Find where the given text appears and provide that cell's center as [X, Y] coordinate. 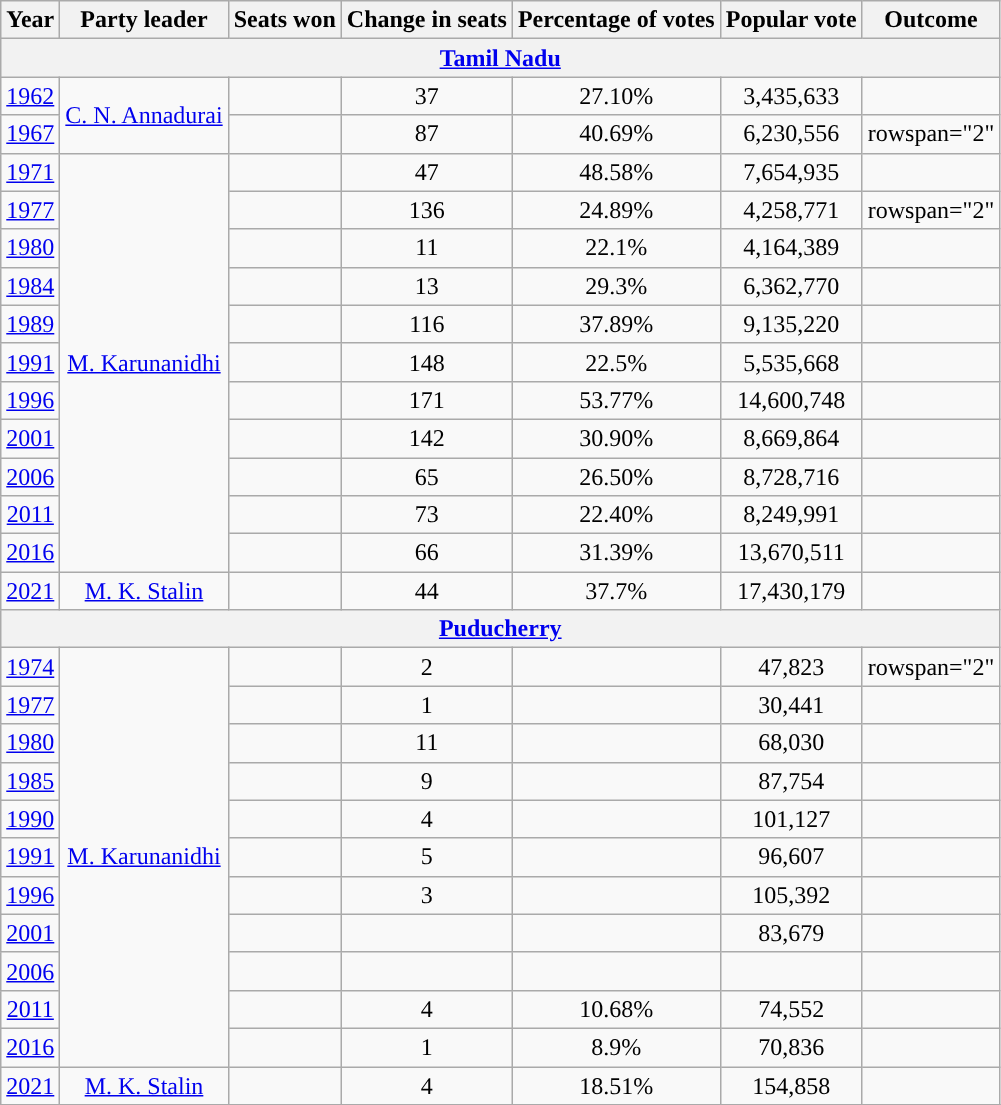
148 [426, 362]
3,435,633 [791, 96]
9,135,220 [791, 324]
Seats won [284, 20]
13 [426, 286]
Percentage of votes [616, 20]
40.69% [616, 134]
105,392 [791, 895]
47 [426, 172]
1985 [30, 781]
116 [426, 324]
44 [426, 591]
1974 [30, 667]
1971 [30, 172]
171 [426, 400]
Puducherry [500, 629]
53.77% [616, 400]
7,654,935 [791, 172]
5 [426, 857]
6,362,770 [791, 286]
8,728,716 [791, 477]
1984 [30, 286]
1990 [30, 819]
37.7% [616, 591]
22.5% [616, 362]
29.3% [616, 286]
37 [426, 96]
8.9% [616, 1047]
14,600,748 [791, 400]
26.50% [616, 477]
73 [426, 515]
4,164,389 [791, 248]
87 [426, 134]
9 [426, 781]
66 [426, 553]
154,858 [791, 1085]
6,230,556 [791, 134]
27.10% [616, 96]
Outcome [931, 20]
70,836 [791, 1047]
83,679 [791, 933]
31.39% [616, 553]
Change in seats [426, 20]
Popular vote [791, 20]
142 [426, 438]
22.40% [616, 515]
4,258,771 [791, 210]
5,535,668 [791, 362]
48.58% [616, 172]
13,670,511 [791, 553]
101,127 [791, 819]
37.89% [616, 324]
10.68% [616, 1009]
17,430,179 [791, 591]
3 [426, 895]
1989 [30, 324]
96,607 [791, 857]
65 [426, 477]
Tamil Nadu [500, 58]
47,823 [791, 667]
18.51% [616, 1085]
87,754 [791, 781]
68,030 [791, 743]
30,441 [791, 705]
2 [426, 667]
24.89% [616, 210]
30.90% [616, 438]
74,552 [791, 1009]
8,249,991 [791, 515]
Party leader [144, 20]
1962 [30, 96]
22.1% [616, 248]
1967 [30, 134]
136 [426, 210]
8,669,864 [791, 438]
C. N. Annadurai [144, 115]
Year [30, 20]
